Detect which cell encompasses the target text, then output its [x, y] center coordinate. 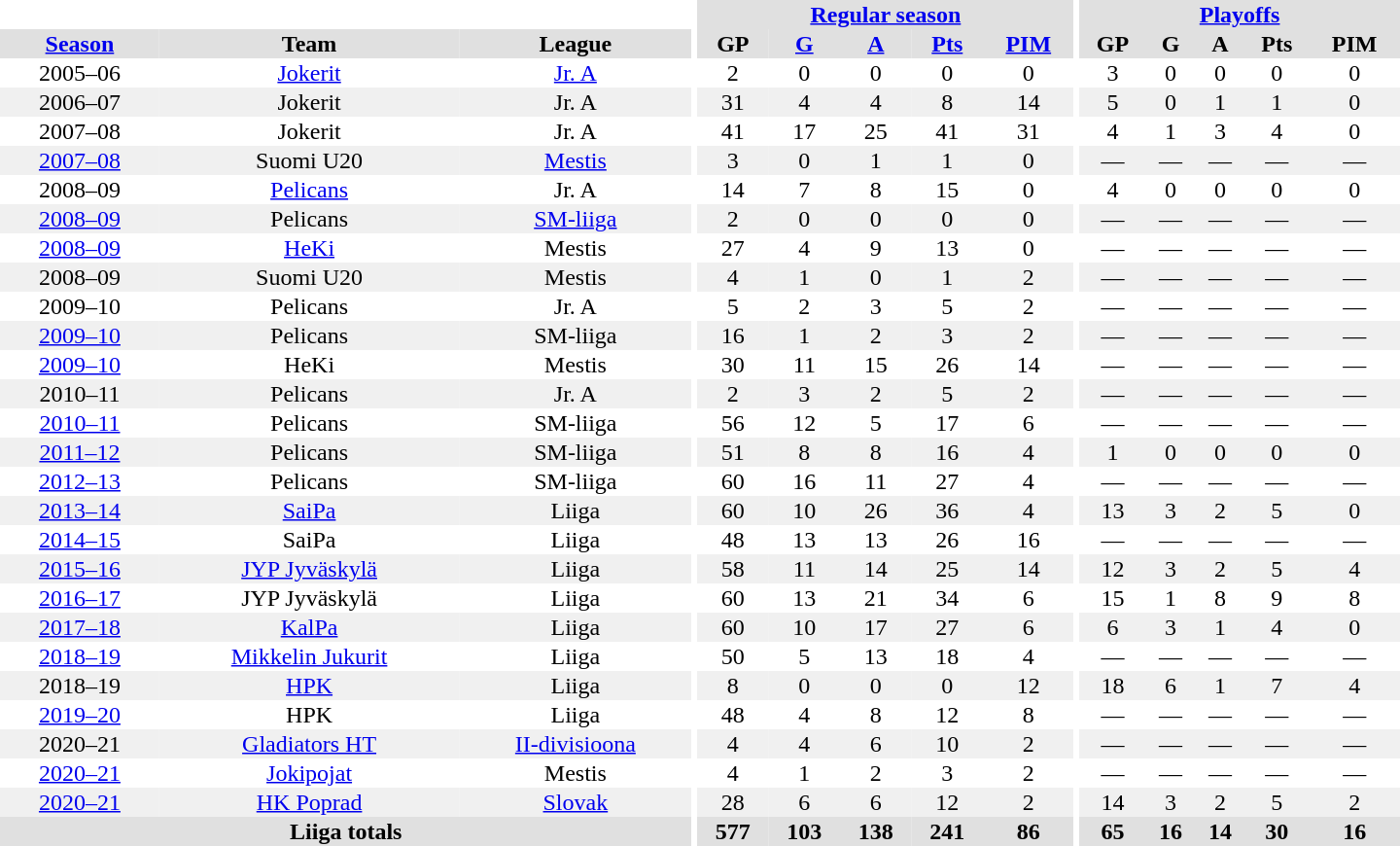
2013–14 [80, 511]
56 [733, 423]
65 [1112, 831]
36 [947, 511]
Gladiators HT [309, 744]
50 [733, 656]
2015–16 [80, 569]
577 [733, 831]
2019–20 [80, 715]
103 [805, 831]
241 [947, 831]
Jokipojat [309, 773]
Liiga totals [346, 831]
2006–07 [80, 102]
HK Poprad [309, 802]
58 [733, 569]
Mikkelin Jukurit [309, 656]
League [576, 44]
2011–12 [80, 452]
Regular season [885, 15]
86 [1029, 831]
II-divisioona [576, 744]
KalPa [309, 627]
Slovak [576, 802]
2014–15 [80, 540]
Team [309, 44]
2016–17 [80, 598]
2005–06 [80, 73]
51 [733, 452]
21 [875, 598]
2017–18 [80, 627]
Season [80, 44]
34 [947, 598]
28 [733, 802]
138 [875, 831]
2012–13 [80, 481]
Playoffs [1240, 15]
